Identify which cell holds the provided text, then report its (x, y) central coordinate. 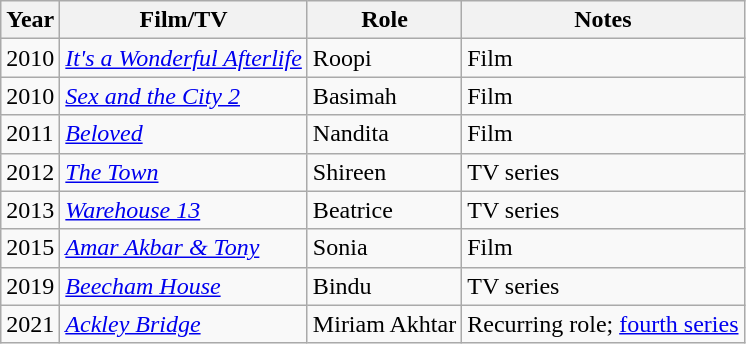
Beloved (184, 134)
Basimah (384, 96)
Bindu (384, 286)
Year (30, 20)
2011 (30, 134)
Sonia (384, 248)
2015 (30, 248)
Miriam Akhtar (384, 324)
Nandita (384, 134)
Sex and the City 2 (184, 96)
Warehouse 13 (184, 210)
2021 (30, 324)
Recurring role; fourth series (603, 324)
2013 (30, 210)
Amar Akbar & Tony (184, 248)
Shireen (384, 172)
Film/TV (184, 20)
Roopi (384, 58)
Role (384, 20)
2012 (30, 172)
Beatrice (384, 210)
2019 (30, 286)
Notes (603, 20)
Ackley Bridge (184, 324)
Beecham House (184, 286)
It's a Wonderful Afterlife (184, 58)
The Town (184, 172)
